Return (X, Y) of the center of cell containing provided text 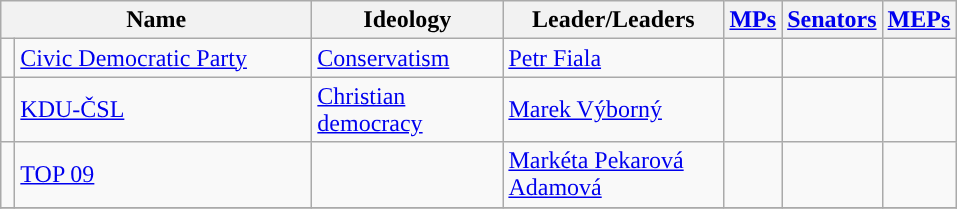
KDU-ČSL (164, 110)
Petr Fiala (614, 58)
Christian democracy (408, 110)
Senators (832, 20)
Conservatism (408, 58)
Marek Výborný (614, 110)
Markéta Pekarová Adamová (614, 174)
Leader/Leaders (614, 20)
Civic Democratic Party (164, 58)
MPs (753, 20)
MEPs (919, 20)
Name (156, 20)
Ideology (408, 20)
TOP 09 (164, 174)
